Return the (x, y) coordinate for the center point of the cell that contains the specified text.  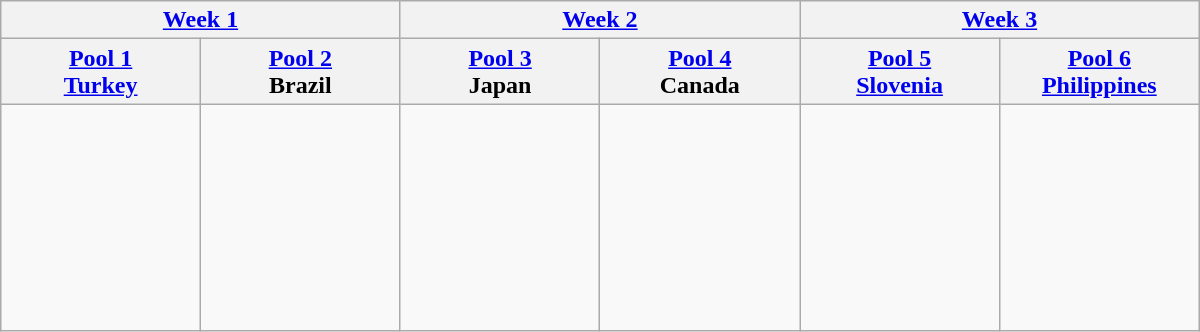
Pool 3Japan (500, 72)
Pool 2Brazil (300, 72)
Pool 1Turkey (101, 72)
Pool 4Canada (700, 72)
Week 3 (1000, 20)
Pool 5Slovenia (900, 72)
Week 2 (600, 20)
Week 1 (200, 20)
Pool 6Philippines (1099, 72)
